Detect which cell encompasses the target text, then output its [x, y] center coordinate. 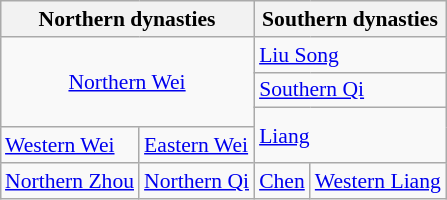
Western Liang [378, 181]
Liang [350, 136]
Northern Wei [127, 82]
Eastern Wei [196, 145]
Southern Qi [350, 90]
Chen [282, 181]
Northern Qi [196, 181]
Northern Zhou [70, 181]
Western Wei [70, 145]
Southern dynasties [350, 19]
Northern dynasties [127, 19]
Liu Song [350, 54]
